Identify which cell holds the provided text, then report its [X, Y] central coordinate. 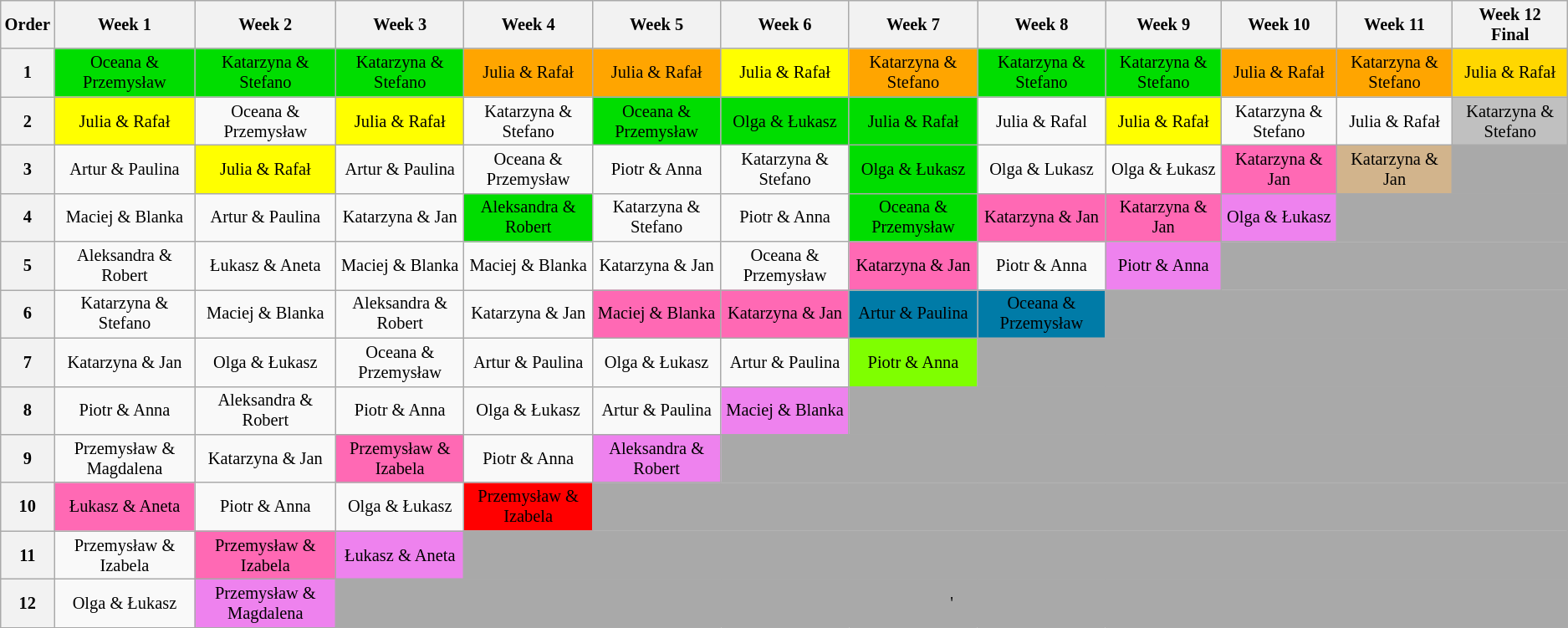
12 [28, 603]
Week 11 [1394, 24]
Week 5 [656, 24]
Week 3 [400, 24]
2 [28, 121]
8 [28, 411]
Olga & Lukasz [1042, 169]
Week 9 [1163, 24]
10 [28, 507]
Week 2 [265, 24]
Week 4 [529, 24]
Week 1 [125, 24]
3 [28, 169]
9 [28, 458]
4 [28, 217]
11 [28, 555]
Week 7 [913, 24]
7 [28, 362]
Order [28, 24]
Week 6 [784, 24]
Week 10 [1279, 24]
Week 12Final [1510, 24]
5 [28, 266]
Julia & Rafal [1042, 121]
Week 8 [1042, 24]
1 [28, 73]
' [952, 603]
6 [28, 314]
